Detect which cell encompasses the target text, then output its (X, Y) center coordinate. 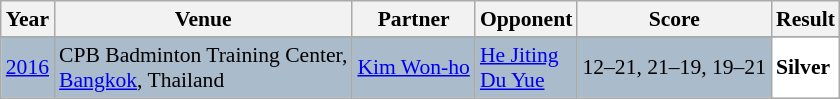
Score (674, 19)
12–21, 21–19, 19–21 (674, 68)
Opponent (526, 19)
Result (806, 19)
Partner (414, 19)
He Jiting Du Yue (526, 68)
CPB Badminton Training Center,Bangkok, Thailand (203, 68)
Year (28, 19)
Kim Won-ho (414, 68)
Silver (806, 68)
2016 (28, 68)
Venue (203, 19)
